From the cell containing the given text, extract its center point as (X, Y) coordinate. 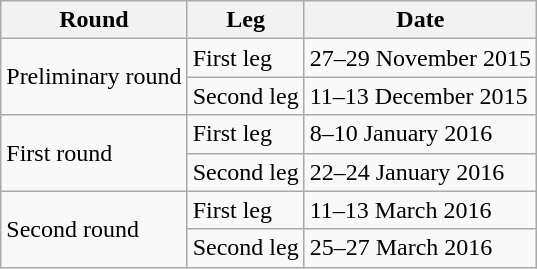
27–29 November 2015 (420, 58)
11–13 March 2016 (420, 210)
Date (420, 20)
25–27 March 2016 (420, 248)
Preliminary round (94, 77)
11–13 December 2015 (420, 96)
Round (94, 20)
First round (94, 153)
22–24 January 2016 (420, 172)
Second round (94, 229)
8–10 January 2016 (420, 134)
Leg (246, 20)
